Determine the (x, y) coordinate at the center of the cell enclosing the given text.  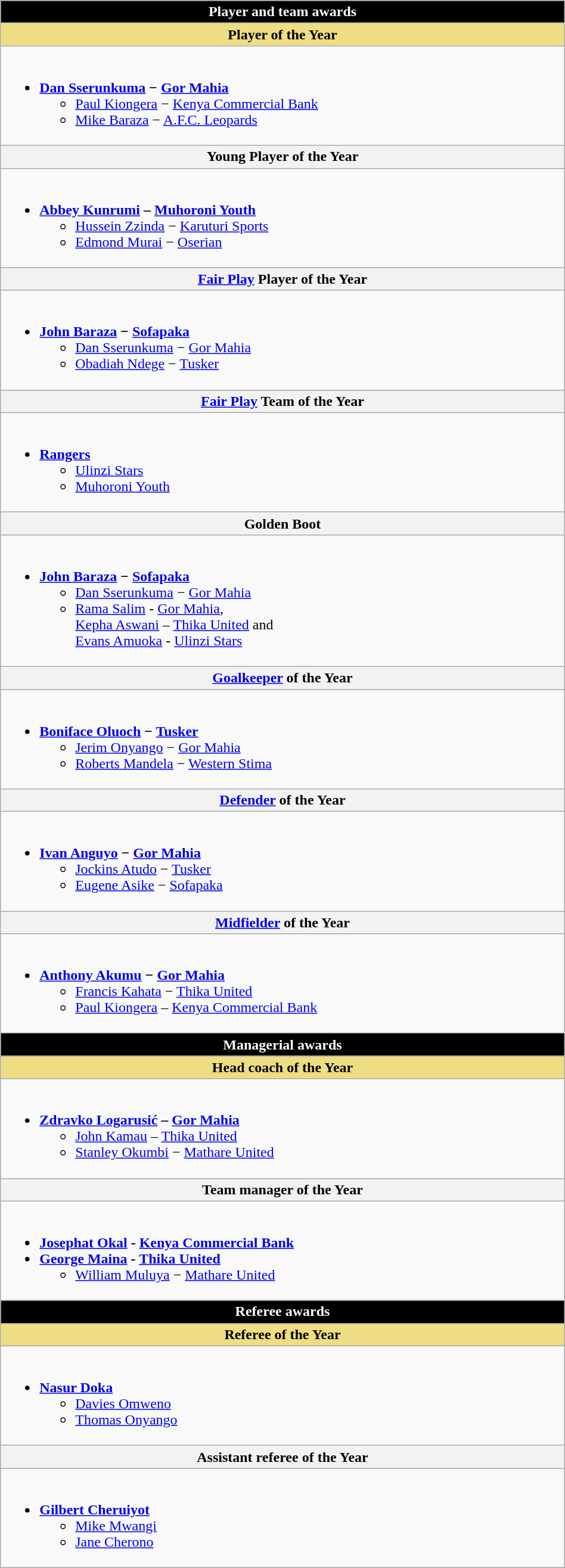
Player and team awards (282, 12)
Golden Boot (282, 523)
Goalkeeper of the Year (282, 678)
Fair Play Player of the Year (282, 279)
Gilbert CheruiyotMike MwangiJane Cherono (282, 1517)
Defender of the Year (282, 800)
Fair Play Team of the Year (282, 401)
Head coach of the Year (282, 1067)
Player of the Year (282, 35)
Dan Sserunkuma − Gor Mahia Paul Kiongera − Kenya Commercial Bank Mike Baraza − A.F.C. Leopards (282, 95)
Josephat Okal - Kenya Commercial Bank George Maina - Thika United William Muluya − Mathare United (282, 1250)
RangersUlinzi StarsMuhoroni Youth (282, 462)
Managerial awards (282, 1045)
Boniface Oluoch − Tusker Jerim Onyango − Gor Mahia Roberts Mandela − Western Stima (282, 739)
Nasur DokaDavies OmwenoThomas Onyango (282, 1396)
Team manager of the Year (282, 1190)
Abbey Kunrumi – Muhoroni Youth Hussein Zzinda − Karuturi Sports Edmond Murai − Oserian (282, 218)
Assistant referee of the Year (282, 1457)
Referee of the Year (282, 1334)
John Baraza − Sofapaka Dan Sserunkuma − Gor Mahia Obadiah Ndege − Tusker (282, 340)
John Baraza − Sofapaka Dan Sserunkuma − Gor Mahia Rama Salim - Gor Mahia, Kepha Aswani – Thika United and Evans Amuoka - Ulinzi Stars (282, 601)
Young Player of the Year (282, 157)
Anthony Akumu − Gor Mahia Francis Kahata − Thika United Paul Kiongera – Kenya Commercial Bank (282, 983)
Referee awards (282, 1312)
Midfielder of the Year (282, 923)
Zdravko Logarusić – Gor Mahia John Kamau – Thika United Stanley Okumbi − Mathare United (282, 1129)
Ivan Anguyo − Gor Mahia Jockins Atudo − Tusker Eugene Asike − Sofapaka (282, 862)
